Identify which cell holds the provided text, then report its (X, Y) central coordinate. 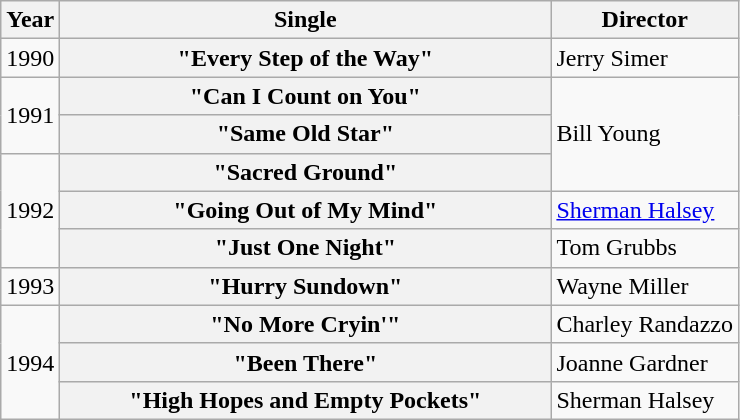
1994 (30, 362)
1991 (30, 115)
Joanne Gardner (645, 362)
Tom Grubbs (645, 248)
"Every Step of the Way" (306, 58)
"Just One Night" (306, 248)
"Sacred Ground" (306, 172)
"Going Out of My Mind" (306, 210)
1993 (30, 286)
Jerry Simer (645, 58)
1990 (30, 58)
Director (645, 20)
"Can I Count on You" (306, 96)
"Hurry Sundown" (306, 286)
Bill Young (645, 134)
Single (306, 20)
"Been There" (306, 362)
1992 (30, 210)
"Same Old Star" (306, 134)
Charley Randazzo (645, 324)
Wayne Miller (645, 286)
"High Hopes and Empty Pockets" (306, 400)
Year (30, 20)
"No More Cryin'" (306, 324)
